Return the (X, Y) coordinate for the center point of the cell that contains the specified text.  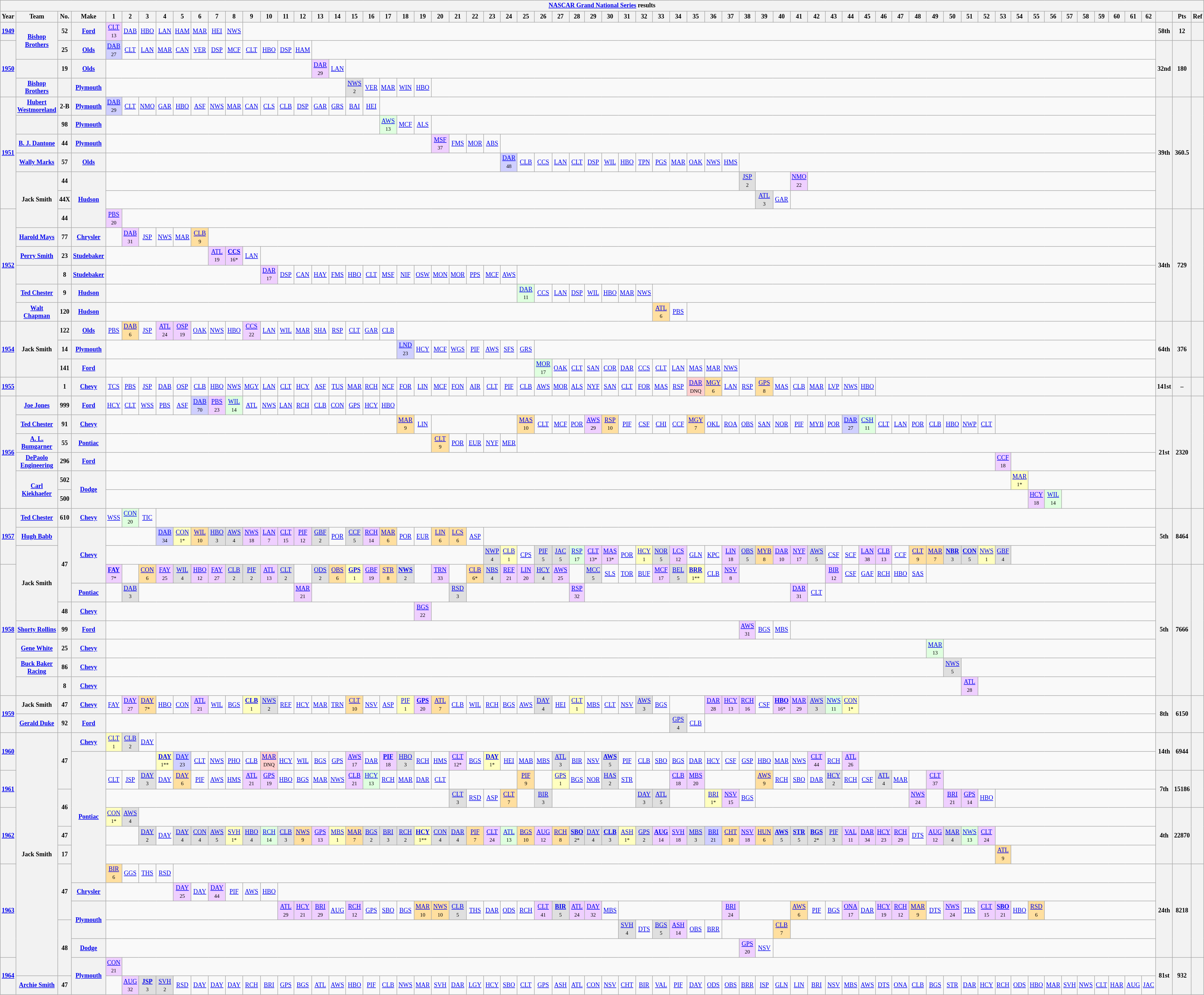
Walt Chapman (37, 312)
MYB (817, 424)
LCS 6 (458, 536)
8th (1164, 714)
Archie Smith (37, 985)
Wally Marks (37, 162)
GGS (130, 873)
MAB (526, 761)
1956 (8, 452)
TRN 33 (440, 574)
ASH 1* (627, 836)
86 (65, 667)
99 (65, 630)
BGS 10 (526, 836)
CLT 3 (458, 798)
PPS (475, 275)
PIF 3 (834, 836)
AWS 25 (561, 574)
98 (65, 125)
PIF 7 (475, 836)
HUN 6 (764, 836)
SAS (918, 574)
GPS 2 (644, 836)
6150 (1182, 714)
NWS 11 (834, 705)
ABS (492, 144)
CHT (627, 985)
LVP (834, 387)
DAR 48 (509, 162)
DAR DNQ (696, 387)
4 (165, 17)
DAY 2 (148, 836)
HBO 12 (200, 574)
STR 5 (799, 836)
DAB 31 (130, 237)
TRN (337, 705)
DAR 34 (867, 836)
35 (696, 17)
FAY 27 (217, 574)
CLT 10 (355, 705)
MCF 17 (661, 574)
56 (1053, 17)
NYF 17 (799, 555)
15186 (1182, 789)
MAR 4 (952, 836)
24 (509, 17)
18 (406, 17)
SLS (610, 574)
GPS 8 (764, 387)
JAC (1149, 985)
PGS (661, 162)
SCF (851, 555)
CCS 16* (234, 256)
Shorty Rollins (37, 630)
ROA (731, 424)
FAY (114, 705)
Joe Jones (37, 406)
502 (65, 480)
OBS 5 (748, 555)
DAY 25 (183, 892)
LAN 7 (269, 536)
ISP (764, 985)
51 (970, 17)
MAR 21 (303, 592)
PIF 1 (406, 705)
NWS 13 (970, 836)
DAY 6 (183, 780)
28 (577, 17)
NIF (406, 275)
ATL 19 (217, 256)
FAY 7* (114, 574)
JSP 3 (148, 985)
RCH 16 (748, 705)
DAY 7* (148, 705)
DAY 27 (130, 705)
1957 (8, 537)
1964 (8, 976)
RCH 29 (901, 836)
TOR (627, 574)
CLB 9 (200, 237)
ODS 2 (320, 574)
MSF 37 (440, 144)
Year (8, 17)
ASH (561, 985)
62 (1149, 17)
DAY 23 (183, 761)
CON 21 (114, 967)
MGY 6 (713, 387)
CLT 12* (458, 761)
CCF 5 (355, 536)
33 (661, 17)
Pts (1182, 17)
10 (269, 17)
1951 (8, 153)
4th (1164, 836)
LIN 6 (440, 536)
24th (1164, 910)
DAR 27 (851, 424)
HCY 18 (1036, 499)
PIF 12 (303, 536)
ATL 7 (440, 705)
20 (440, 17)
RCH 2 (406, 836)
HAS 2 (610, 780)
376 (1182, 349)
7 (217, 17)
Ref (1198, 17)
ATL 6 (661, 312)
39th (1164, 153)
DAY 1** (165, 761)
7th (1164, 789)
GPS 19 (269, 780)
141st (1164, 387)
OSW (423, 275)
7666 (1182, 630)
26 (543, 17)
LGY (475, 985)
PIF 9 (526, 780)
NBR 3 (952, 555)
NWS 1 (987, 555)
BRI 1* (713, 798)
NWS 9 (303, 836)
141 (65, 368)
30 (610, 17)
49 (935, 17)
DAB 27 (114, 50)
500 (65, 499)
Gerald Duke (37, 724)
NWS 5 (952, 667)
6 (200, 17)
21st (1164, 452)
SVH 18 (678, 836)
6944 (1182, 751)
BUF (644, 574)
RSD 6 (1036, 911)
RSP 10 (610, 424)
ATL 4 (883, 780)
37 (731, 17)
GPS 14 (970, 798)
HBO 16* (782, 705)
No. (65, 17)
LIN 20 (526, 574)
REF (286, 705)
16 (371, 17)
DAB 34 (165, 536)
BGS 5 (661, 929)
CCS 22 (252, 331)
SBO 2* (577, 836)
1960 (8, 751)
MAR 1* (1020, 480)
BGS 2* (817, 836)
TPN (644, 162)
LAN 38 (867, 555)
NMO 22 (799, 181)
AUG 14 (661, 836)
1962 (8, 836)
45 (867, 17)
NASCAR Grand National Series results (602, 6)
59 (1102, 17)
LCS 12 (678, 555)
GBF 4 (1003, 555)
64th (1164, 349)
DAR 4 (458, 836)
DAB 29 (114, 106)
HCY 1** (423, 836)
VAL (661, 985)
AWS 13 (388, 125)
1949 (8, 31)
HCY 19 (883, 911)
CHT 10 (731, 836)
JAC 5 (561, 555)
36 (713, 17)
RSD 3 (458, 592)
MER (509, 443)
PIF 18 (388, 761)
42 (817, 17)
CLB 7 (782, 929)
CON 6 (148, 574)
JSP 2 (748, 181)
DAB 3 (130, 592)
NWP 4 (492, 555)
AIR (475, 387)
SVH 2 (165, 985)
MAR 29 (799, 705)
SFS (509, 350)
HCY 2 (834, 780)
DAR 31 (799, 592)
MOR 17 (543, 368)
CLB 21 (355, 780)
77 (65, 237)
180 (1182, 69)
CLB 6* (475, 574)
Hubert Westmoreland (37, 106)
SVH 1* (234, 836)
38 (748, 17)
CLT 44 (817, 761)
– (1182, 387)
VAL 11 (851, 836)
40 (782, 17)
2320 (1182, 452)
AWS 9 (764, 780)
BIR 3 (543, 798)
BIR 5 (561, 911)
BRI 3 (388, 836)
NCF (388, 387)
GPS 4 (678, 724)
DAB 70 (200, 406)
CLT 37 (935, 780)
REF 21 (509, 574)
FAY 25 (165, 574)
34th (1164, 265)
CLB 13 (883, 555)
610 (65, 518)
CON 5 (970, 555)
MSF (388, 275)
HBO 4 (252, 836)
999 (65, 406)
2 (130, 17)
ATL 29 (286, 911)
MAS 13* (610, 555)
AWS 29 (593, 424)
CPS (526, 555)
HCY 21 (303, 911)
MGY 7 (696, 424)
15 (355, 17)
WIN (406, 87)
729 (1182, 265)
NWP (970, 424)
AUG 32 (130, 985)
DAY 1* (492, 761)
BIR 6 (114, 873)
CLB 5 (458, 911)
1955 (8, 387)
MAR 10 (423, 911)
HCY 4 (543, 574)
ATL 28 (970, 686)
PBS 20 (114, 219)
DAY 32 (593, 911)
MBS 3 (696, 836)
ATL 9 (1003, 855)
CLT 2 (286, 574)
22 (475, 17)
NBS 4 (492, 574)
KPC (713, 555)
RCH 8 (561, 836)
B. J. Dantone (37, 144)
NMO (148, 106)
LND 23 (406, 350)
44X (65, 200)
61 (1133, 17)
Perry Smith (37, 256)
41 (799, 17)
CLS (269, 106)
CLT 7 (509, 798)
1961 (8, 789)
MAR DNQ (269, 761)
OKL (713, 424)
A. L. Bumgarner (37, 443)
NOR 5 (661, 555)
MYB 8 (764, 555)
13 (320, 17)
OSP 19 (183, 331)
TCS (114, 387)
8218 (1182, 910)
WIL 10 (200, 536)
CLT 13* (593, 555)
BIR 12 (834, 574)
1952 (8, 265)
CON 20 (130, 518)
RSP 17 (577, 555)
CLT 13 (114, 31)
14th (1164, 751)
SVH 4 (627, 929)
91 (65, 424)
MGY (252, 387)
OSP (183, 387)
PIF 5 (543, 555)
LIN 18 (731, 555)
HCY 23 (883, 836)
MCC 5 (593, 574)
GAF (867, 574)
DAR 29 (320, 69)
SBO 21 (1003, 911)
2-B (65, 106)
ASH 14 (678, 929)
43 (834, 17)
BEL 5 (678, 574)
3 (148, 17)
32 (644, 17)
PBS 23 (217, 406)
296 (65, 462)
Buck Baker Racing (37, 667)
22870 (1182, 836)
HAY (320, 275)
MAR 13 (935, 649)
Hugh Babb (37, 536)
RSP 32 (577, 592)
58 (1086, 17)
360.5 (1182, 153)
HCY 1 (644, 555)
MBS 1 (337, 836)
32nd (1164, 69)
MAR 6 (388, 536)
BGS 2 (371, 836)
1954 (8, 349)
BRI 24 (731, 911)
NSV 15 (731, 798)
BGS 22 (423, 611)
DAR 11 (526, 293)
DePaolo Engineering (37, 462)
DAB 6 (130, 331)
CLT 41 (543, 911)
AWS 6 (799, 911)
MBS 20 (696, 780)
CSH 11 (867, 424)
1958 (8, 630)
GPS 13 (320, 836)
TIC (148, 518)
932 (1182, 976)
21 (458, 17)
8464 (1182, 537)
CHI (661, 424)
BRR 1** (696, 574)
OBS 6 (337, 574)
ONA 17 (851, 911)
5 (183, 17)
53 (1003, 17)
54 (1020, 17)
ATL 26 (851, 761)
DAR 28 (713, 705)
HAR (1117, 985)
DAR 10 (782, 555)
TUS (337, 387)
NWS 18 (252, 536)
58th (1164, 31)
AWS 17 (355, 761)
120 (65, 312)
CLB 18 (678, 780)
34 (678, 17)
WIL 4 (183, 574)
NSV 18 (748, 836)
Team (37, 17)
11 (286, 17)
MON (440, 275)
ATL 5 (661, 798)
CCF 18 (1003, 462)
GBF 2 (320, 536)
1950 (8, 69)
81st (1164, 976)
MAS 10 (526, 424)
1963 (8, 910)
27 (561, 17)
FON (458, 387)
PHO (234, 761)
Make (88, 17)
Gene White (37, 649)
60 (1117, 17)
1959 (8, 714)
39 (764, 17)
Harold Mays (37, 237)
92 (65, 724)
ONA (901, 985)
BAI (355, 106)
GSP (748, 761)
STR 8 (388, 574)
122 (65, 331)
DAR 17 (269, 275)
SHA (320, 331)
GBF 19 (371, 574)
AWS 31 (748, 630)
BRI 29 (320, 911)
Carl Kiekhaefer (37, 489)
COR (610, 368)
NSV 8 (731, 574)
31 (627, 17)
50 (952, 17)
DAY 44 (217, 892)
NWS 10 (440, 911)
29 (593, 17)
PIF 2 (252, 574)
WGS (458, 350)
